From the cell containing the given text, extract its center point as (X, Y) coordinate. 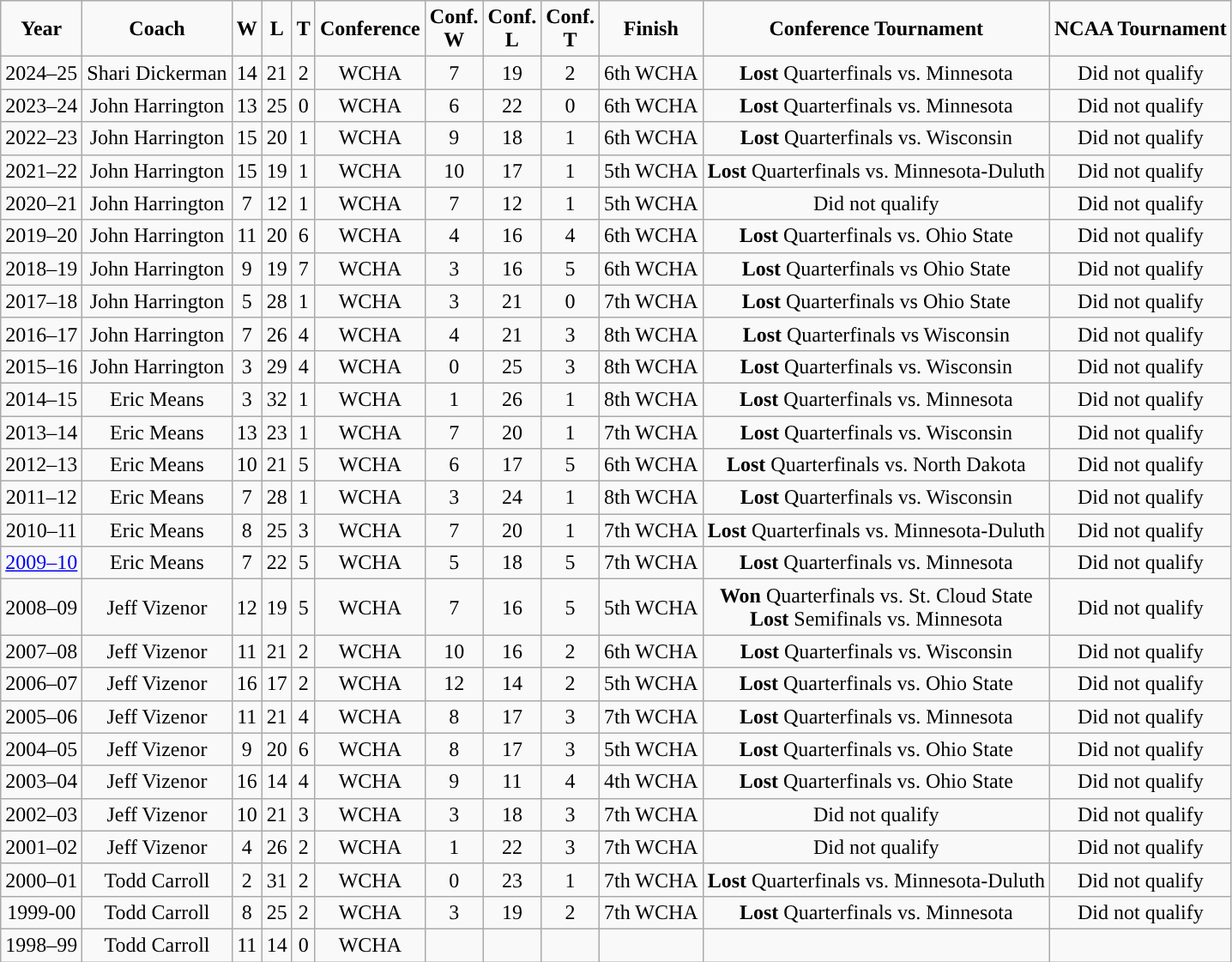
Won Quarterfinals vs. St. Cloud State Lost Semifinals vs. Minnesota (876, 608)
4th WCHA (650, 782)
Lost Quarterfinals vs. North Dakota (876, 465)
2013–14 (41, 432)
Finish (650, 29)
Conference (370, 29)
29 (276, 366)
Lost Quarterfinals vs Wisconsin (876, 334)
Conf. T (571, 29)
2020–21 (41, 203)
2018–19 (41, 269)
NCAA Tournament (1140, 29)
2012–13 (41, 465)
2000–01 (41, 880)
32 (276, 399)
Shari Dickerman (157, 73)
Conference Tournament (876, 29)
2002–03 (41, 814)
2003–04 (41, 782)
L (276, 29)
2008–09 (41, 608)
1998–99 (41, 945)
1999-00 (41, 912)
24 (512, 498)
31 (276, 880)
Year (41, 29)
Conf. L (512, 29)
2019–20 (41, 236)
2015–16 (41, 366)
2004–05 (41, 749)
2006–07 (41, 684)
2005–06 (41, 717)
2001–02 (41, 847)
2010–11 (41, 530)
2014–15 (41, 399)
2023–24 (41, 106)
2017–18 (41, 301)
2007–08 (41, 651)
Coach (157, 29)
2024–25 (41, 73)
2016–17 (41, 334)
2022–23 (41, 138)
2009–10 (41, 563)
Conf. W (454, 29)
W (247, 29)
2011–12 (41, 498)
2021–22 (41, 171)
T (304, 29)
